Pinpoint the cell where the given text exists, returning its (X, Y) midpoint coordinate. 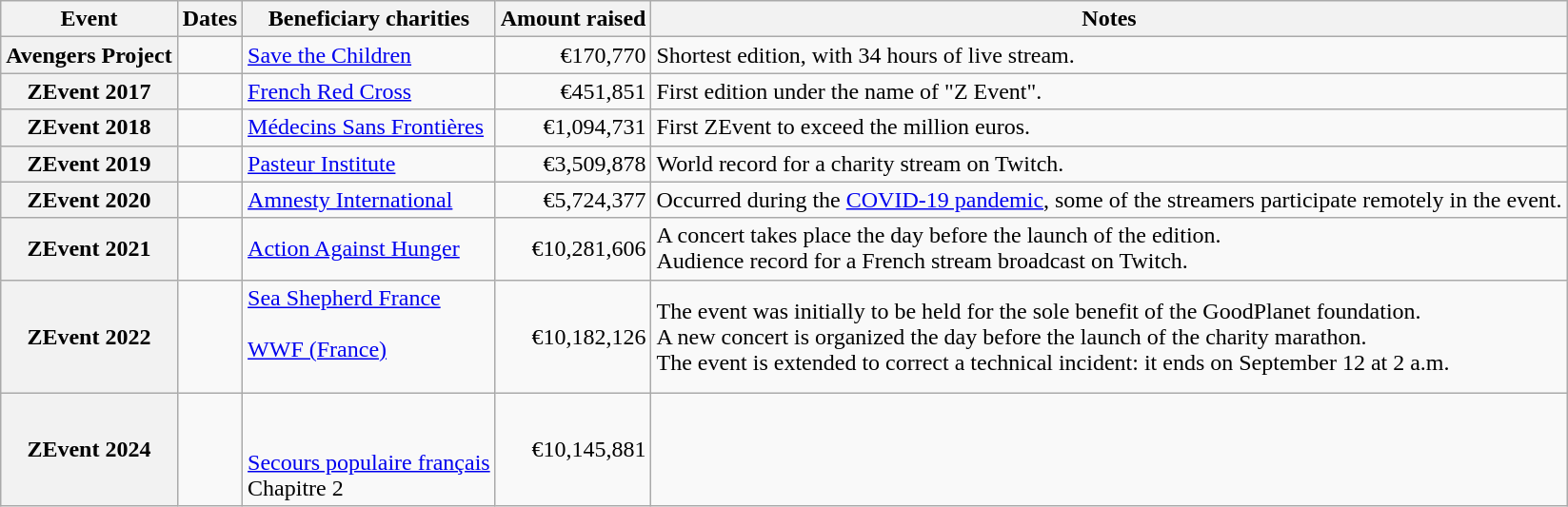
Beneficiary charities (369, 19)
Amount raised (573, 19)
Sea Shepherd FranceWWF (France) (369, 337)
Save the Children (369, 55)
ZEvent 2018 (89, 127)
A concert takes place the day before the launch of the edition.Audience record for a French stream broadcast on Twitch. (1109, 249)
French Red Cross (369, 91)
Occurred during the COVID-19 pandemic, some of the streamers participate remotely in the event. (1109, 200)
€1,094,731 (573, 127)
World record for a charity stream on Twitch. (1109, 164)
Action Against Hunger (369, 249)
First edition under the name of "Z Event". (1109, 91)
€5,724,377 (573, 200)
ZEvent 2019 (89, 164)
ZEvent 2020 (89, 200)
€10,281,606 (573, 249)
€10,145,881 (573, 449)
First ZEvent to exceed the million euros. (1109, 127)
Avengers Project (89, 55)
ZEvent 2024 (89, 449)
ZEvent 2017 (89, 91)
€3,509,878 (573, 164)
ZEvent 2022 (89, 337)
Médecins Sans Frontières (369, 127)
ZEvent 2021 (89, 249)
€10,182,126 (573, 337)
Pasteur Institute (369, 164)
Amnesty International (369, 200)
€451,851 (573, 91)
€170,770 (573, 55)
Notes (1109, 19)
Dates (209, 19)
Secours populaire françaisChapitre 2 (369, 449)
Shortest edition, with 34 hours of live stream. (1109, 55)
Event (89, 19)
